For the text-containing cell, return its midpoint in (x, y) coordinate format. 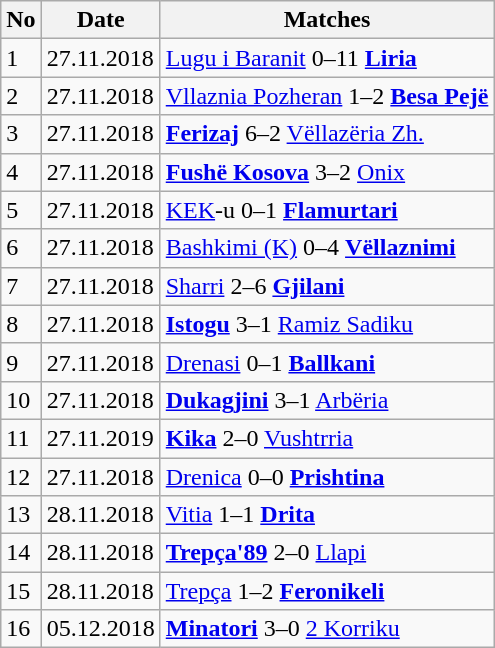
Matches (327, 20)
9 (21, 362)
2 (21, 96)
3 (21, 134)
Drenica 0–0 Prishtina (327, 477)
Ferizaj 6–2 Vëllazëria Zh. (327, 134)
11 (21, 438)
Fushë Kosova 3–2 Onix (327, 172)
7 (21, 286)
Sharri 2–6 Gjilani (327, 286)
16 (21, 629)
No (21, 20)
Istogu 3–1 Ramiz Sadiku (327, 324)
Trepça 1–2 Feronikeli (327, 591)
12 (21, 477)
Vitia 1–1 Drita (327, 515)
4 (21, 172)
1 (21, 58)
8 (21, 324)
Vllaznia Pozheran 1–2 Besa Pejë (327, 96)
15 (21, 591)
Date (100, 20)
05.12.2018 (100, 629)
Bashkimi (K) 0–4 Vëllaznimi (327, 248)
5 (21, 210)
10 (21, 400)
Drenasi 0–1 Ballkani (327, 362)
Kika 2–0 Vushtrria (327, 438)
14 (21, 553)
Dukagjini 3–1 Arbëria (327, 400)
Trepça'89 2–0 Llapi (327, 553)
13 (21, 515)
6 (21, 248)
Minatori 3–0 2 Korriku (327, 629)
27.11.2019 (100, 438)
Lugu i Baranit 0–11 Liria (327, 58)
KEK-u 0–1 Flamurtari (327, 210)
